Output the [X, Y] coordinate of the center of the cell containing the given text.  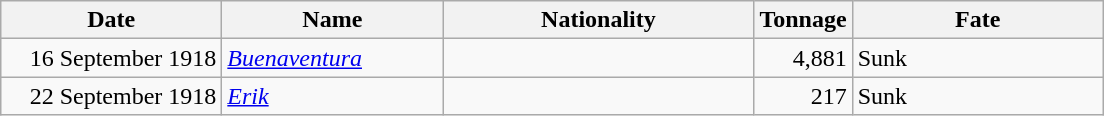
Erik [332, 96]
22 September 1918 [112, 96]
Fate [978, 20]
Nationality [598, 20]
Name [332, 20]
Tonnage [803, 20]
4,881 [803, 58]
Buenaventura [332, 58]
Date [112, 20]
16 September 1918 [112, 58]
217 [803, 96]
